Identify which cell holds the provided text, then report its (x, y) central coordinate. 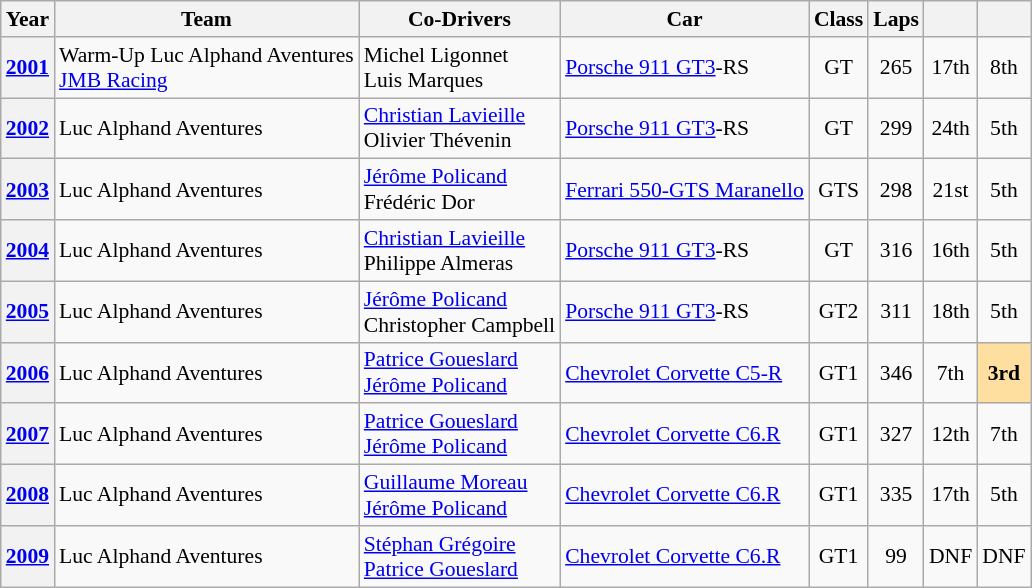
316 (896, 250)
Jérôme Policand Christopher Campbell (460, 312)
2005 (28, 312)
Car (684, 19)
99 (896, 556)
265 (896, 68)
2004 (28, 250)
GTS (838, 190)
2001 (28, 68)
Co-Drivers (460, 19)
Chevrolet Corvette C5-R (684, 372)
327 (896, 434)
299 (896, 128)
Laps (896, 19)
Jérôme Policand Frédéric Dor (460, 190)
Ferrari 550-GTS Maranello (684, 190)
Christian Lavieille Philippe Almeras (460, 250)
21st (950, 190)
2006 (28, 372)
Class (838, 19)
3rd (1004, 372)
GT2 (838, 312)
Guillaume Moreau Jérôme Policand (460, 496)
Stéphan Grégoire Patrice Goueslard (460, 556)
2009 (28, 556)
2002 (28, 128)
2003 (28, 190)
Warm-Up Luc Alphand Aventures JMB Racing (206, 68)
Christian Lavieille Olivier Thévenin (460, 128)
24th (950, 128)
311 (896, 312)
Team (206, 19)
346 (896, 372)
18th (950, 312)
335 (896, 496)
12th (950, 434)
8th (1004, 68)
298 (896, 190)
Michel Ligonnet Luis Marques (460, 68)
Year (28, 19)
2007 (28, 434)
2008 (28, 496)
16th (950, 250)
